Extract the [x, y] coordinate from the center of the cell holding the provided text.  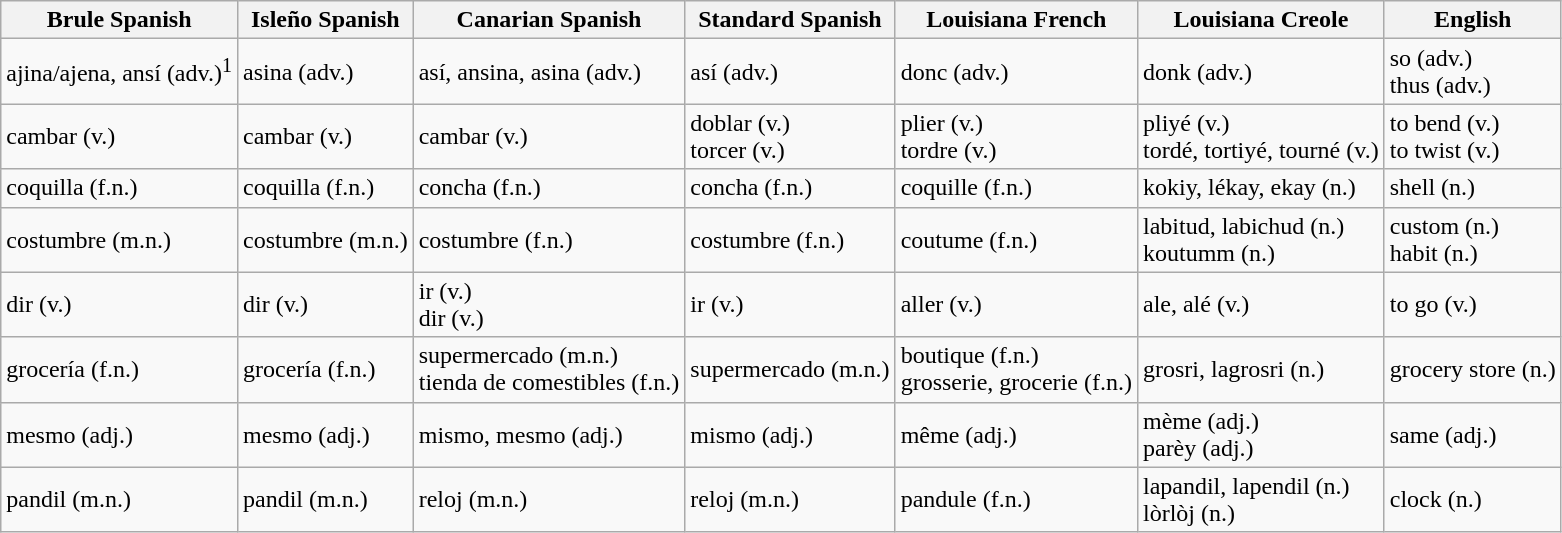
boutique (f.n.)grosserie, grocerie (f.n.) [1016, 370]
aller (v.) [1016, 304]
English [1472, 20]
donk (adv.) [1260, 72]
to bend (v.)to twist (v.) [1472, 136]
Isleño Spanish [325, 20]
grocery store (n.) [1472, 370]
lapandil, lapendil (n.)lòrlòj (n.) [1260, 500]
ir (v.) [790, 304]
kokiy, lékay, ekay (n.) [1260, 188]
mismo (adj.) [790, 434]
doblar (v.)torcer (v.) [790, 136]
même (adj.) [1016, 434]
supermercado (m.n.) [790, 370]
to go (v.) [1472, 304]
mismo, mesmo (adj.) [549, 434]
asina (adv.) [325, 72]
custom (n.)habit (n.) [1472, 240]
supermercado (m.n.)tienda de comestibles (f.n.) [549, 370]
donc (adv.) [1016, 72]
así, ansina, asina (adv.) [549, 72]
coquille (f.n.) [1016, 188]
grosri, lagrosri (n.) [1260, 370]
pandule (f.n.) [1016, 500]
shell (n.) [1472, 188]
Brule Spanish [120, 20]
Standard Spanish [790, 20]
así (adv.) [790, 72]
same (adj.) [1472, 434]
ir (v.)dir (v.) [549, 304]
Louisiana Creole [1260, 20]
ajina/ajena, ansí (adv.)1 [120, 72]
pliyé (v.)tordé, tortiyé, tourné (v.) [1260, 136]
coutume (f.n.) [1016, 240]
Louisiana French [1016, 20]
ale, alé (v.) [1260, 304]
plier (v.)tordre (v.) [1016, 136]
so (adv.)thus (adv.) [1472, 72]
clock (n.) [1472, 500]
labitud, labichud (n.)koutumm (n.) [1260, 240]
Canarian Spanish [549, 20]
mème (adj.)parèy (adj.) [1260, 434]
